Return the [x, y] coordinate for the center point of the cell that contains the specified text.  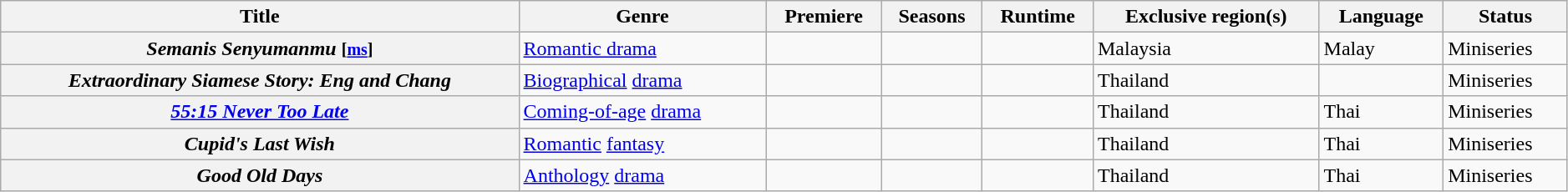
Semanis Senyumanmu [ms] [260, 48]
Genre [642, 17]
Biographical drama [642, 80]
Language [1382, 17]
Cupid's Last Wish [260, 144]
Premiere [824, 17]
Title [260, 17]
Anthology drama [642, 175]
Romantic fantasy [642, 144]
Status [1505, 17]
Runtime [1038, 17]
Exclusive region(s) [1206, 17]
Coming-of-age drama [642, 112]
Seasons [931, 17]
Malaysia [1206, 48]
Extraordinary Siamese Story: Eng and Chang [260, 80]
Romantic drama [642, 48]
Malay [1382, 48]
55:15 Never Too Late [260, 112]
Good Old Days [260, 175]
